Detect which cell encompasses the target text, then output its (X, Y) center coordinate. 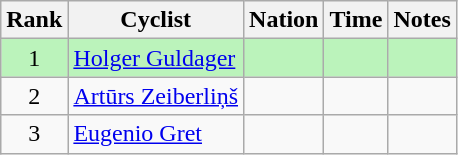
Cyclist (156, 20)
1 (34, 58)
Nation (284, 20)
3 (34, 134)
Time (356, 20)
Rank (34, 20)
Notes (422, 20)
Holger Guldager (156, 58)
2 (34, 96)
Artūrs Zeiberliņš (156, 96)
Eugenio Gret (156, 134)
